Provide the (x, y) coordinate of the cell's center where the given text is located.  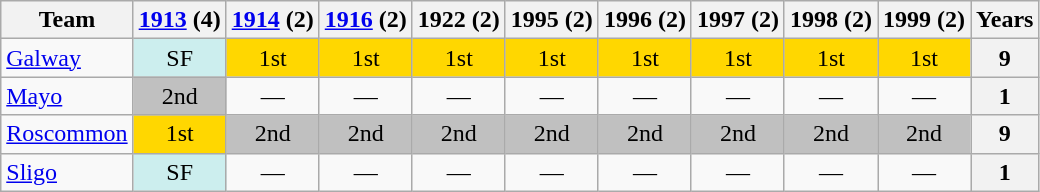
1916 (2) (366, 20)
Roscommon (67, 134)
1997 (2) (738, 20)
1995 (2) (552, 20)
1999 (2) (924, 20)
1998 (2) (830, 20)
1914 (2) (272, 20)
Team (67, 20)
1913 (4) (180, 20)
Mayo (67, 96)
1922 (2) (458, 20)
Years (1005, 20)
Sligo (67, 172)
1996 (2) (644, 20)
Galway (67, 58)
